Scan for the cell matching the given text and deliver its [x, y] coordinate at center. 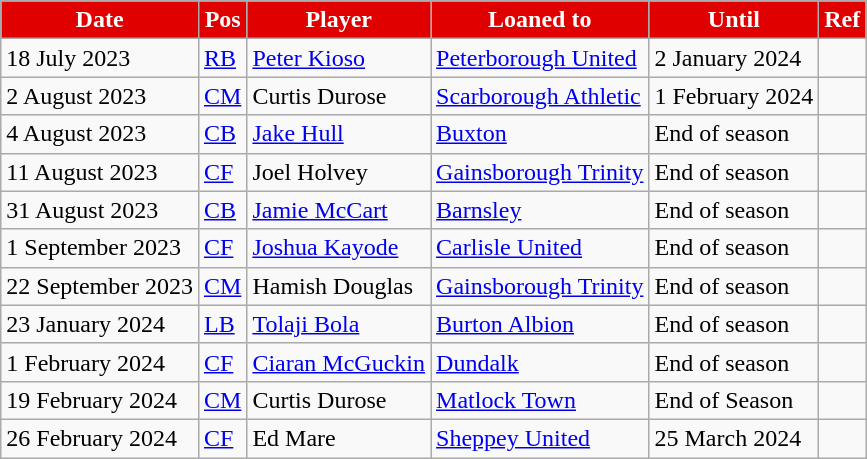
Date [100, 20]
End of Season [734, 400]
Buxton [540, 134]
26 February 2024 [100, 438]
Hamish Douglas [339, 286]
Loaned to [540, 20]
LB [222, 324]
RB [222, 58]
Matlock Town [540, 400]
Until [734, 20]
Ref [842, 20]
Barnsley [540, 210]
Jamie McCart [339, 210]
Peter Kioso [339, 58]
Carlisle United [540, 248]
25 March 2024 [734, 438]
18 July 2023 [100, 58]
2 January 2024 [734, 58]
4 August 2023 [100, 134]
Ciaran McGuckin [339, 362]
Jake Hull [339, 134]
23 January 2024 [100, 324]
Peterborough United [540, 58]
Joel Holvey [339, 172]
Tolaji Bola [339, 324]
Pos [222, 20]
1 September 2023 [100, 248]
Joshua Kayode [339, 248]
Burton Albion [540, 324]
31 August 2023 [100, 210]
11 August 2023 [100, 172]
Scarborough Athletic [540, 96]
Sheppey United [540, 438]
19 February 2024 [100, 400]
Player [339, 20]
2 August 2023 [100, 96]
Ed Mare [339, 438]
22 September 2023 [100, 286]
Dundalk [540, 362]
